Return [X, Y] of the center of cell containing provided text 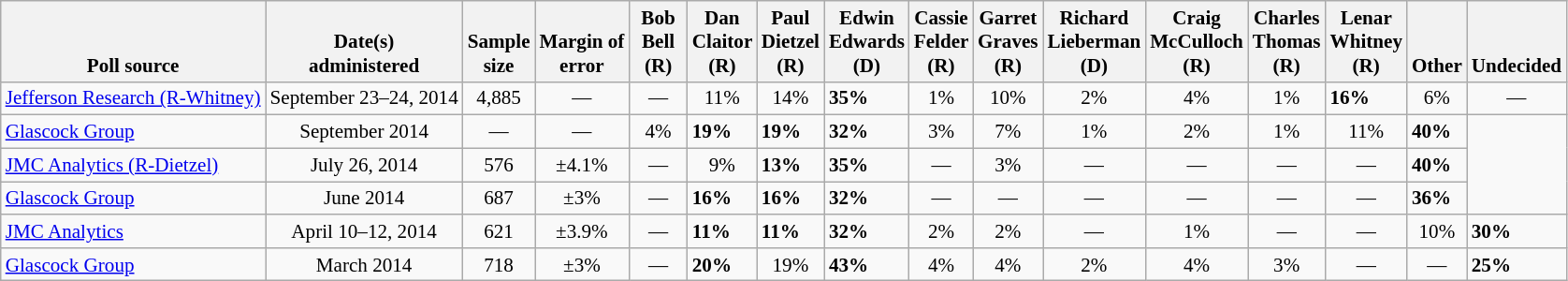
20% [722, 264]
±4.1% [582, 165]
621 [500, 230]
Date(s)administered [365, 41]
14% [791, 97]
CraigMcCulloch (R) [1197, 41]
GarretGraves (R) [1008, 41]
576 [500, 165]
September 2014 [365, 131]
43% [866, 264]
687 [500, 199]
March 2014 [365, 264]
September 23–24, 2014 [365, 97]
RichardLieberman (D) [1095, 41]
36% [1437, 199]
Jefferson Research (R-Whitney) [133, 97]
Other [1437, 41]
July 26, 2014 [365, 165]
DanClaitor (R) [722, 41]
CassieFelder (R) [941, 41]
7% [1008, 131]
±3.9% [582, 230]
Poll source [133, 41]
JMC Analytics (R-Dietzel) [133, 165]
CharlesThomas (R) [1287, 41]
13% [791, 165]
4,885 [500, 97]
9% [722, 165]
30% [1517, 230]
718 [500, 264]
LenarWhitney (R) [1366, 41]
June 2014 [365, 199]
6% [1437, 97]
Samplesize [500, 41]
BobBell (R) [658, 41]
PaulDietzel (R) [791, 41]
25% [1517, 264]
April 10–12, 2014 [365, 230]
Undecided [1517, 41]
Margin oferror [582, 41]
JMC Analytics [133, 230]
EdwinEdwards (D) [866, 41]
